Find where the given text appears and provide that cell's center as [x, y] coordinate. 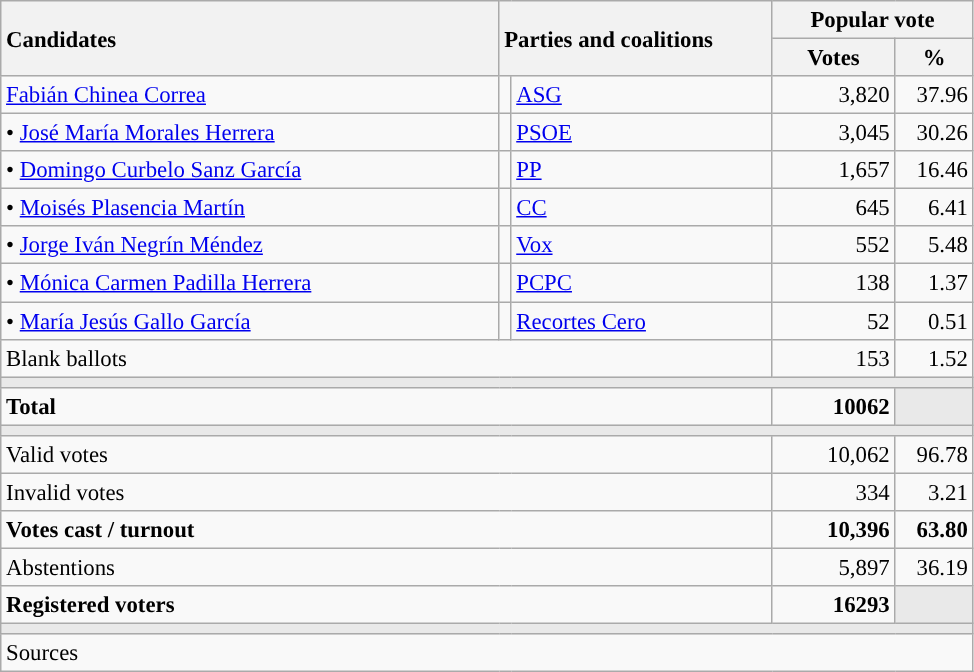
645 [834, 208]
1.52 [934, 358]
• Domingo Curbelo Sanz García [250, 170]
96.78 [934, 455]
37.96 [934, 95]
138 [834, 283]
10062 [834, 406]
Recortes Cero [642, 321]
0.51 [934, 321]
PSOE [642, 133]
10,396 [834, 530]
3,045 [834, 133]
Popular vote [872, 20]
Vox [642, 245]
5,897 [834, 567]
63.80 [934, 530]
3,820 [834, 95]
Blank ballots [386, 358]
• José María Morales Herrera [250, 133]
• Mónica Carmen Padilla Herrera [250, 283]
Sources [487, 653]
• Moisés Plasencia Martín [250, 208]
Abstentions [386, 567]
Invalid votes [386, 492]
30.26 [934, 133]
1.37 [934, 283]
153 [834, 358]
Fabián Chinea Correa [250, 95]
552 [834, 245]
334 [834, 492]
Votes cast / turnout [386, 530]
3.21 [934, 492]
PP [642, 170]
Votes [834, 58]
Candidates [250, 38]
PCPC [642, 283]
ASG [642, 95]
• Jorge Iván Negrín Méndez [250, 245]
10,062 [834, 455]
Total [386, 406]
CC [642, 208]
36.19 [934, 567]
5.48 [934, 245]
Parties and coalitions [636, 38]
Registered voters [386, 605]
16.46 [934, 170]
16293 [834, 605]
1,657 [834, 170]
52 [834, 321]
% [934, 58]
Valid votes [386, 455]
6.41 [934, 208]
• María Jesús Gallo García [250, 321]
